Output the [x, y] coordinate of the center of the cell containing the given text.  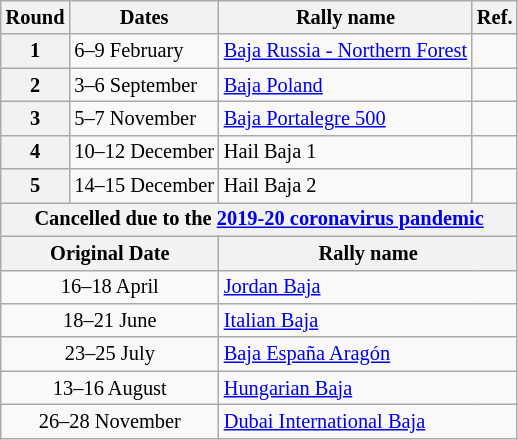
4 [36, 152]
Jordan Baja [368, 287]
26–28 November [110, 421]
Baja Russia - Northern Forest [346, 51]
Cancelled due to the 2019-20 coronavirus pandemic [260, 219]
Ref. [494, 17]
Baja Poland [346, 85]
Italian Baja [368, 320]
Baja Portalegre 500 [346, 118]
Hail Baja 2 [346, 186]
5–7 November [144, 118]
16–18 April [110, 287]
6–9 February [144, 51]
23–25 July [110, 354]
10–12 December [144, 152]
13–16 August [110, 388]
2 [36, 85]
14–15 December [144, 186]
3–6 September [144, 85]
Hungarian Baja [368, 388]
Dubai International Baja [368, 421]
Dates [144, 17]
3 [36, 118]
1 [36, 51]
Hail Baja 1 [346, 152]
Round [36, 17]
Original Date [110, 253]
18–21 June [110, 320]
5 [36, 186]
Baja España Aragón [368, 354]
